For the text-containing cell, return its midpoint in [x, y] coordinate format. 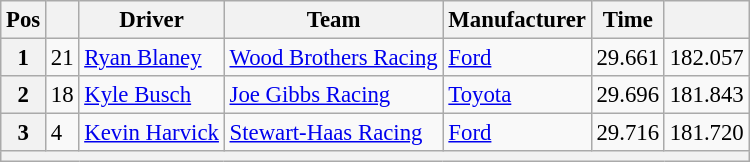
1 [24, 58]
Pos [24, 20]
Kevin Harvick [152, 133]
Kyle Busch [152, 95]
Toyota [517, 95]
4 [62, 133]
29.661 [628, 58]
182.057 [706, 58]
3 [24, 133]
Wood Brothers Racing [334, 58]
Ryan Blaney [152, 58]
21 [62, 58]
29.696 [628, 95]
Team [334, 20]
Joe Gibbs Racing [334, 95]
18 [62, 95]
Manufacturer [517, 20]
Driver [152, 20]
Time [628, 20]
181.720 [706, 133]
29.716 [628, 133]
Stewart-Haas Racing [334, 133]
181.843 [706, 95]
2 [24, 95]
